Search for the cell housing the specified text and yield its [x, y] center coordinate. 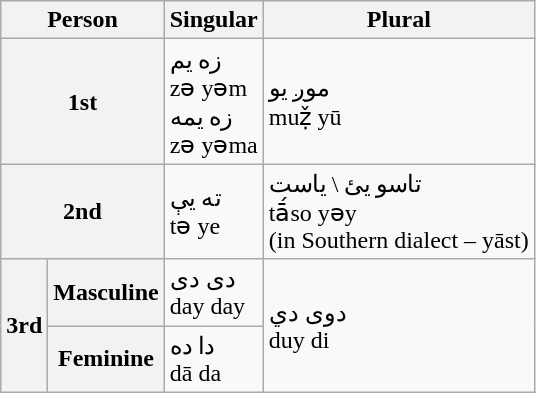
2nd [82, 212]
Person [82, 20]
تاسو يئ \ ياستtā́so yəy(in Southern dialect – yāst) [398, 212]
دا دهdā da [214, 360]
Singular [214, 20]
1st [82, 102]
موږ يوmuẓ̌ yū [398, 102]
دی دیday day [214, 292]
Feminine [106, 360]
زه يمzə yəmزه يمهzə yəma [214, 102]
Plural [398, 20]
دوی ديduy di [398, 326]
3rd [24, 326]
ته يېtə ye [214, 212]
Masculine [106, 292]
